Output the (X, Y) coordinate of the center of the cell containing the given text.  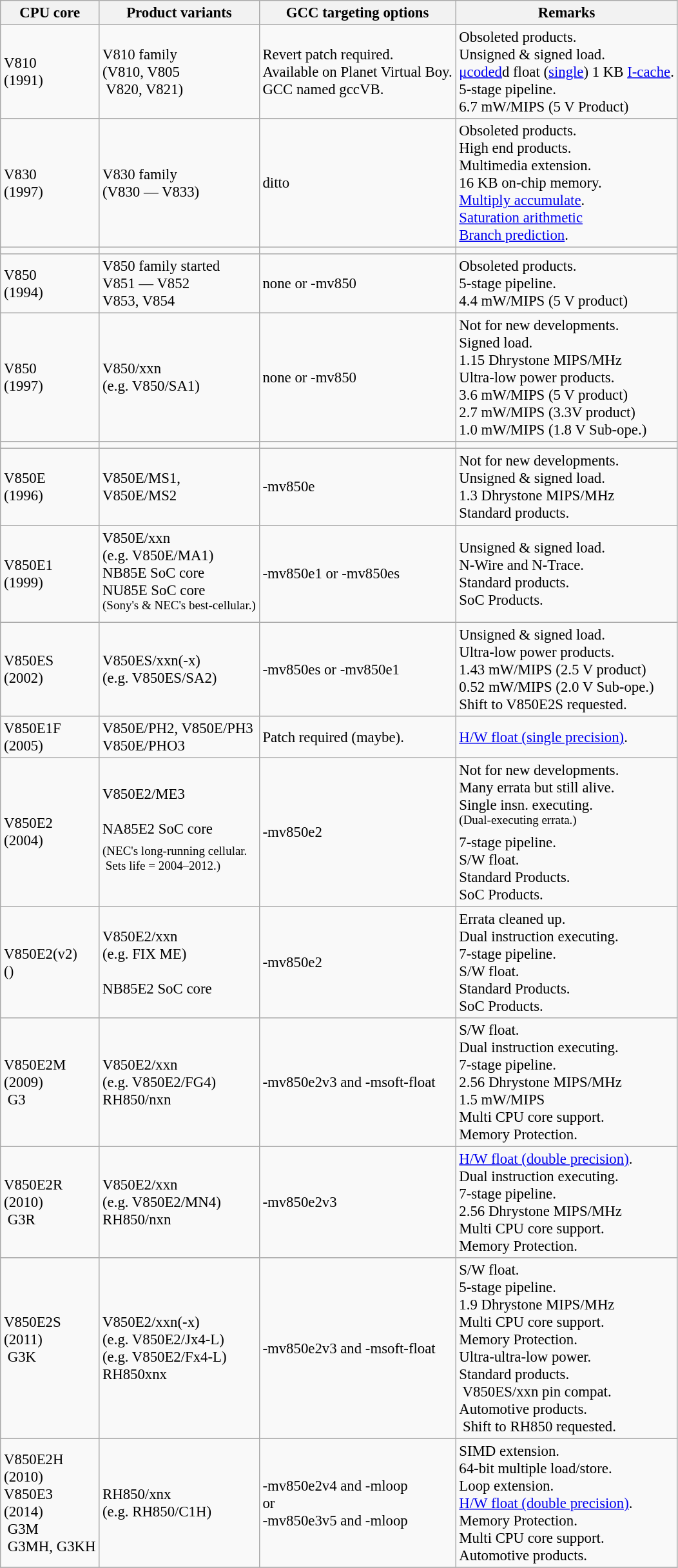
H/W float (single precision). (567, 736)
V850E1F(2005) (50, 736)
-mv850e2v3 and -msoft-float (357, 1083)
-mv850e2v4 and ‑mloopor-mv850e3v5 and ‑mloop (357, 1504)
-mv850e2v3 and ‑msoft‑float (357, 1349)
Obsoleted products.Unsigned & signed load.μcodedd float (single) 1 KB I-cache.5-stage pipeline.6.7 mW/MIPS (5 V Product) (567, 72)
V850E2/xxn(e.g. V850E2/MN4)RH850/nxn (179, 1202)
V850E2(2004) (50, 832)
RH850/xnx(e.g. RH850/C1H) (179, 1504)
Not for new developments.Unsigned & signed load.1.3 Dhrystone MIPS/MHzStandard products. (567, 487)
V850E2S(2011) G3K (50, 1349)
V850E2/xxn(e.g. V850E2/FG4)RH850/nxn (179, 1083)
V850E2/ME3NA85E2 SoC core(NEC's long-running cellular. Sets life = 2004–2012.) (179, 832)
Errata cleaned up.Dual instruction executing.7-stage pipeline.S/W float.Standard Products.SoC Products. (567, 962)
Obsoleted products.High end products.Multimedia extension.16 KB on-chip memory.Multiply accumulate.Saturation arithmeticBranch prediction. (567, 183)
V850E(1996) (50, 487)
-mv850e2v3 (357, 1202)
-mv850es or ‑mv850e1 (357, 669)
V850E2/xxn(-x)(e.g. V850E2/Jx4-L)(e.g. V850E2/Fx4-L)RH850xnx (179, 1349)
Patch required (maybe). (357, 736)
H/W float (double precision).Dual instruction executing.7-stage pipeline.2.56 Dhrystone MIPS/MHzMulti CPU core support.Memory Protection. (567, 1202)
V850E1(1999) (50, 574)
V850E2M(2009) G3 (50, 1083)
V850(1997) (50, 378)
V850E/xxn(e.g. V850E/MA1)NB85E SoC coreNU85E SoC core(Sony's & NEC's best-cellular.) (179, 574)
V830 family(V830 — V833) (179, 183)
SIMD extension.64-bit multiple load/store.Loop extension.H/W float (double precision).Memory Protection.Multi CPU core support.Automotive products. (567, 1504)
V850E2(v2)() (50, 962)
V810(1991) (50, 72)
Product variants (179, 13)
Revert patch required.Available on Planet Virtual Boy.GCC named gccVB. (357, 72)
V810 family(V810, V805 V820, V821) (179, 72)
V850E2R(2010) G3R (50, 1202)
S/W float.Dual instruction executing.7-stage pipeline.2.56 Dhrystone MIPS/MHz1.5 mW/MIPSMulti CPU core support.Memory Protection. (567, 1083)
Obsoleted products.5-stage pipeline.4.4 mW/MIPS (5 V product) (567, 284)
V850ES(2002) (50, 669)
-mv850e (357, 487)
Unsigned & signed load.N-Wire and N-Trace.Standard products.SoC Products. (567, 574)
V850ES/xxn(-x)(e.g. V850ES/SA2) (179, 669)
V830(1997) (50, 183)
GCC targeting options (357, 13)
V850(1994) (50, 284)
ditto (357, 183)
-mv850e1 or ‑mv850es (357, 574)
V850 family startedV851 — V852V853, V854 (179, 284)
V850/xxn(e.g. V850/SA1) (179, 378)
V850E/PH2, V850E/PH3V850E/PHO3 (179, 736)
V850E/MS1,V850E/MS2 (179, 487)
V850E2H(2010)V850E3(2014) G3M G3MH, G3KH (50, 1504)
Remarks (567, 13)
Unsigned & signed load.Ultra-low power products.1.43 mW/MIPS (2.5 V product)0.52 mW/MIPS (2.0 V Sub-ope.)Shift to V850E2S requested. (567, 669)
V850E2/xxn(e.g. FIX ME)NB85E2 SoC core (179, 962)
CPU core (50, 13)
